Pinpoint the cell where the given text exists, returning its (x, y) midpoint coordinate. 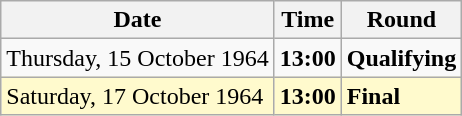
Saturday, 17 October 1964 (138, 96)
Qualifying (401, 58)
Thursday, 15 October 1964 (138, 58)
Date (138, 20)
Round (401, 20)
Time (308, 20)
Final (401, 96)
